Provide the (x, y) coordinate of the cell's center where the given text is located.  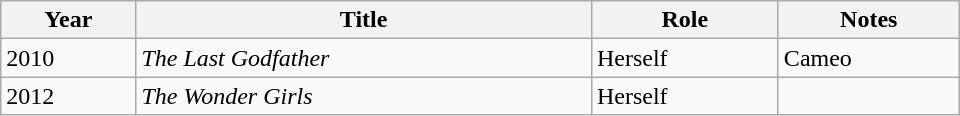
Notes (868, 20)
2010 (68, 58)
Title (364, 20)
Year (68, 20)
The Last Godfather (364, 58)
Role (684, 20)
Cameo (868, 58)
2012 (68, 96)
The Wonder Girls (364, 96)
